Provide the (x, y) coordinate of the cell's center where the given text is located.  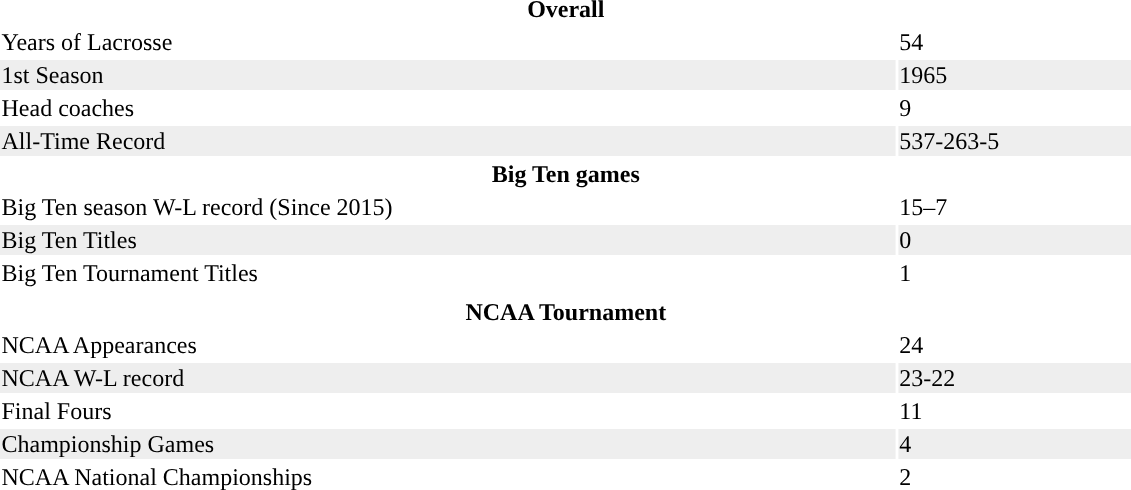
Big Ten Titles (448, 240)
Head coaches (448, 108)
All-Time Record (448, 141)
NCAA W-L record (448, 378)
1st Season (448, 75)
Final Fours (448, 411)
Big Ten season W-L record (Since 2015) (448, 207)
Big Ten Tournament Titles (448, 273)
NCAA Appearances (448, 345)
Years of Lacrosse (448, 42)
Championship Games (448, 444)
